Determine the [x, y] coordinate at the center of the cell enclosing the given text.  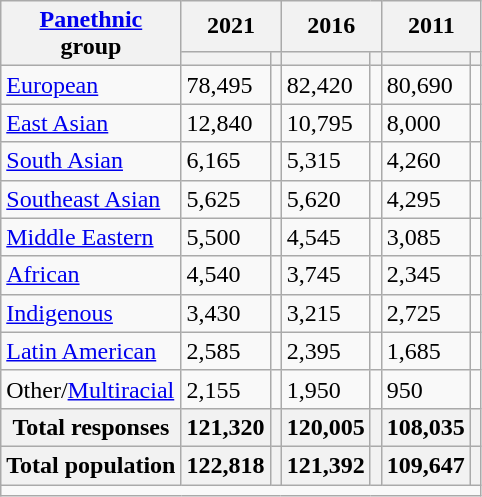
2,155 [226, 389]
12,840 [226, 123]
European [91, 85]
5,315 [326, 161]
121,392 [326, 465]
Southeast Asian [91, 199]
4,545 [326, 237]
2,345 [426, 275]
3,215 [326, 313]
122,818 [226, 465]
4,260 [426, 161]
2,395 [326, 351]
2011 [431, 26]
10,795 [326, 123]
80,690 [426, 85]
Indigenous [91, 313]
Panethnicgroup [91, 34]
Other/Multiracial [91, 389]
Middle Eastern [91, 237]
Total population [91, 465]
4,295 [426, 199]
108,035 [426, 427]
2016 [331, 26]
5,500 [226, 237]
3,430 [226, 313]
Latin American [91, 351]
Total responses [91, 427]
950 [426, 389]
1,950 [326, 389]
3,085 [426, 237]
8,000 [426, 123]
South Asian [91, 161]
5,620 [326, 199]
6,165 [226, 161]
109,647 [426, 465]
78,495 [226, 85]
1,685 [426, 351]
2021 [231, 26]
121,320 [226, 427]
82,420 [326, 85]
3,745 [326, 275]
2,725 [426, 313]
2,585 [226, 351]
5,625 [226, 199]
East Asian [91, 123]
African [91, 275]
120,005 [326, 427]
4,540 [226, 275]
